From the cell containing the given text, extract its center point as [x, y] coordinate. 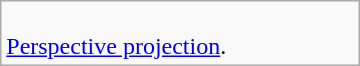
Perspective projection. [180, 34]
